From the cell containing the given text, extract its center point as (x, y) coordinate. 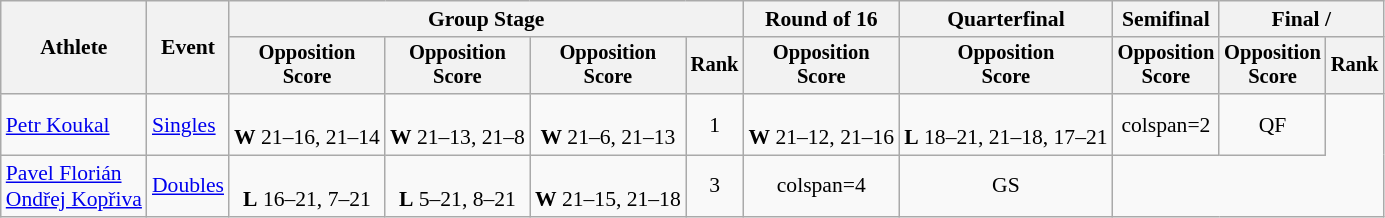
Petr Koukal (74, 124)
W 21–6, 21–13 (608, 124)
L 5–21, 8–21 (458, 186)
Quarterfinal (1006, 19)
L 18–21, 21–18, 17–21 (1006, 124)
GS (1006, 186)
1 (715, 124)
QF (1272, 124)
Final / (1301, 19)
L 16–21, 7–21 (307, 186)
colspan=4 (821, 186)
W 21–15, 21–18 (608, 186)
3 (715, 186)
Singles (188, 124)
colspan=2 (1166, 124)
W 21–16, 21–14 (307, 124)
Pavel FloriánOndřej Kopřiva (74, 186)
Event (188, 48)
Athlete (74, 48)
Semifinal (1166, 19)
Doubles (188, 186)
Group Stage (486, 19)
Round of 16 (821, 19)
W 21–13, 21–8 (458, 124)
W 21–12, 21–16 (821, 124)
